Detect which cell encompasses the target text, then output its [X, Y] center coordinate. 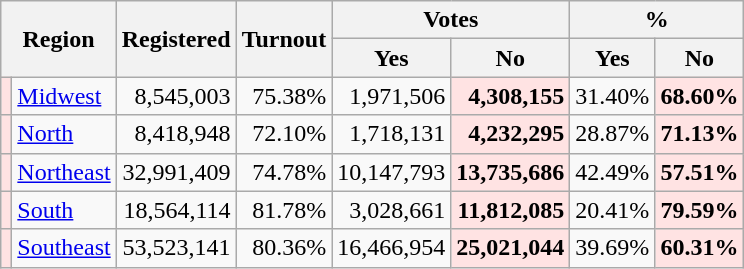
53,523,141 [176, 248]
13,735,686 [510, 172]
4,308,155 [510, 96]
Region [58, 39]
% [657, 20]
20.41% [612, 210]
32,991,409 [176, 172]
11,812,085 [510, 210]
Midwest [64, 96]
81.78% [284, 210]
Northeast [64, 172]
18,564,114 [176, 210]
8,545,003 [176, 96]
79.59% [700, 210]
16,466,954 [392, 248]
Turnout [284, 39]
68.60% [700, 96]
Registered [176, 39]
72.10% [284, 134]
South [64, 210]
75.38% [284, 96]
71.13% [700, 134]
8,418,948 [176, 134]
80.36% [284, 248]
North [64, 134]
25,021,044 [510, 248]
74.78% [284, 172]
39.69% [612, 248]
60.31% [700, 248]
1,718,131 [392, 134]
Votes [451, 20]
31.40% [612, 96]
57.51% [700, 172]
1,971,506 [392, 96]
4,232,295 [510, 134]
10,147,793 [392, 172]
28.87% [612, 134]
3,028,661 [392, 210]
42.49% [612, 172]
Southeast [64, 248]
